Detect which cell encompasses the target text, then output its (x, y) center coordinate. 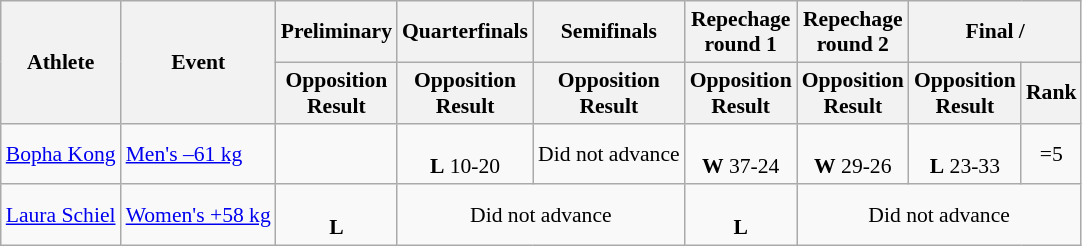
Repechage round 1 (741, 32)
Quarterfinals (465, 32)
Event (198, 62)
L 10-20 (465, 154)
Women's +58 kg (198, 216)
L 23-33 (965, 154)
Laura Schiel (61, 216)
Men's –61 kg (198, 154)
=5 (1052, 154)
Semifinals (609, 32)
Repechage round 2 (853, 32)
Rank (1052, 92)
Preliminary (336, 32)
W 37-24 (741, 154)
W 29-26 (853, 154)
Final / (996, 32)
Bopha Kong (61, 154)
Athlete (61, 62)
